Output the [X, Y] coordinate of the center of the cell containing the given text.  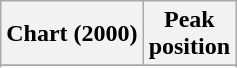
Chart (2000) [72, 34]
Peakposition [189, 34]
